Scan for the cell matching the given text and deliver its [x, y] coordinate at center. 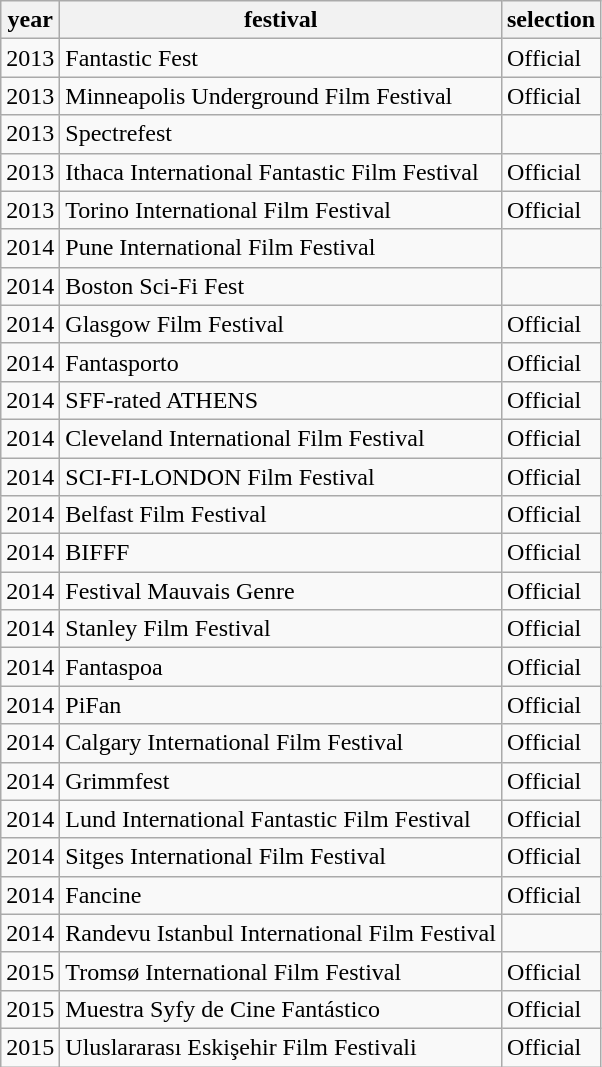
Torino International Film Festival [281, 210]
Minneapolis Underground Film Festival [281, 96]
Randevu Istanbul International Film Festival [281, 933]
Fantasporto [281, 362]
Tromsø International Film Festival [281, 971]
Stanley Film Festival [281, 629]
Fantastic Fest [281, 58]
Spectrefest [281, 134]
Uluslararası Eskişehir Film Festivali [281, 1047]
selection [550, 20]
SCI-FI-LONDON Film Festival [281, 477]
year [30, 20]
Muestra Syfy de Cine Fantástico [281, 1009]
festival [281, 20]
Fantaspoa [281, 667]
Ithaca International Fantastic Film Festival [281, 172]
Calgary International Film Festival [281, 743]
Grimmfest [281, 781]
Glasgow Film Festival [281, 324]
Fancine [281, 895]
Cleveland International Film Festival [281, 438]
BIFFF [281, 553]
Sitges International Film Festival [281, 857]
Lund International Fantastic Film Festival [281, 819]
Festival Mauvais Genre [281, 591]
PiFan [281, 705]
SFF-rated ATHENS [281, 400]
Belfast Film Festival [281, 515]
Boston Sci-Fi Fest [281, 286]
Pune International Film Festival [281, 248]
